Return [x, y] of the center of cell containing provided text 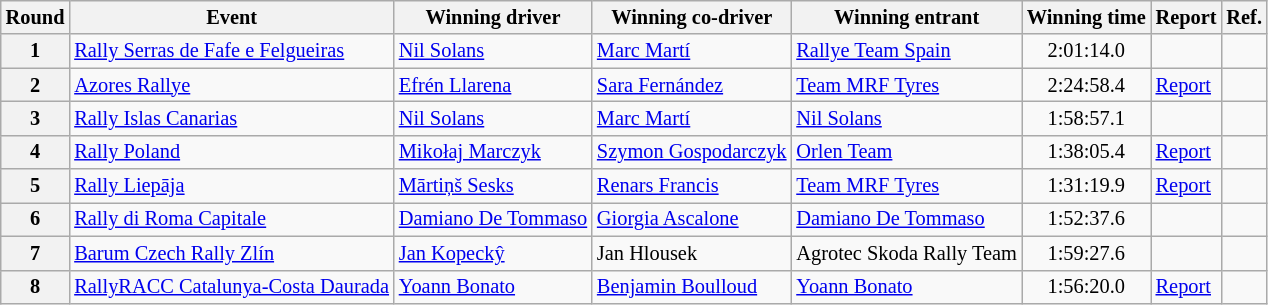
Event [232, 17]
1:31:19.9 [1086, 186]
Jan Kopeckŷ [493, 253]
Winning entrant [906, 17]
3 [36, 118]
Renars Francis [692, 186]
Rally Serras de Fafe e Felgueiras [232, 51]
Benjamin Boulloud [692, 287]
Orlen Team [906, 152]
Winning driver [493, 17]
Azores Rallye [232, 85]
Szymon Gospodarczyk [692, 152]
2:01:14.0 [1086, 51]
Ref. [1244, 17]
Giorgia Ascalone [692, 219]
Winning time [1086, 17]
4 [36, 152]
7 [36, 253]
Efrén Llarena [493, 85]
1:38:05.4 [1086, 152]
1 [36, 51]
RallyRACC Catalunya-Costa Daurada [232, 287]
Winning co-driver [692, 17]
Agrotec Skoda Rally Team [906, 253]
Rally Islas Canarias [232, 118]
Mikołaj Marczyk [493, 152]
6 [36, 219]
Rally Poland [232, 152]
Round [36, 17]
2 [36, 85]
1:59:27.6 [1086, 253]
1:58:57.1 [1086, 118]
8 [36, 287]
Jan Hlousek [692, 253]
Rally di Roma Capitale [232, 219]
1:52:37.6 [1086, 219]
5 [36, 186]
Rally Liepāja [232, 186]
1:56:20.0 [1086, 287]
Rallye Team Spain [906, 51]
2:24:58.4 [1086, 85]
Barum Czech Rally Zlín [232, 253]
Sara Fernández [692, 85]
Mārtiņš Sesks [493, 186]
